Return [x, y] of the center of cell containing provided text 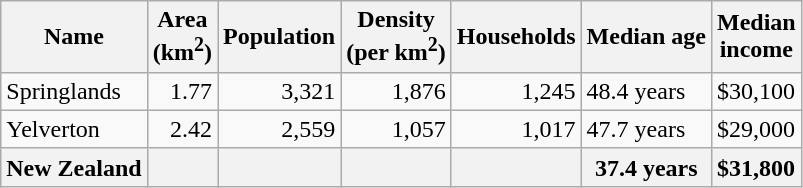
47.7 years [646, 129]
$31,800 [756, 167]
1.77 [182, 91]
Households [516, 37]
2,559 [280, 129]
Yelverton [74, 129]
2.42 [182, 129]
37.4 years [646, 167]
$30,100 [756, 91]
$29,000 [756, 129]
3,321 [280, 91]
Name [74, 37]
1,245 [516, 91]
Median age [646, 37]
Springlands [74, 91]
1,876 [396, 91]
Area(km2) [182, 37]
1,017 [516, 129]
1,057 [396, 129]
Medianincome [756, 37]
Density(per km2) [396, 37]
New Zealand [74, 167]
Population [280, 37]
48.4 years [646, 91]
